From the cell containing the given text, extract its center point as (X, Y) coordinate. 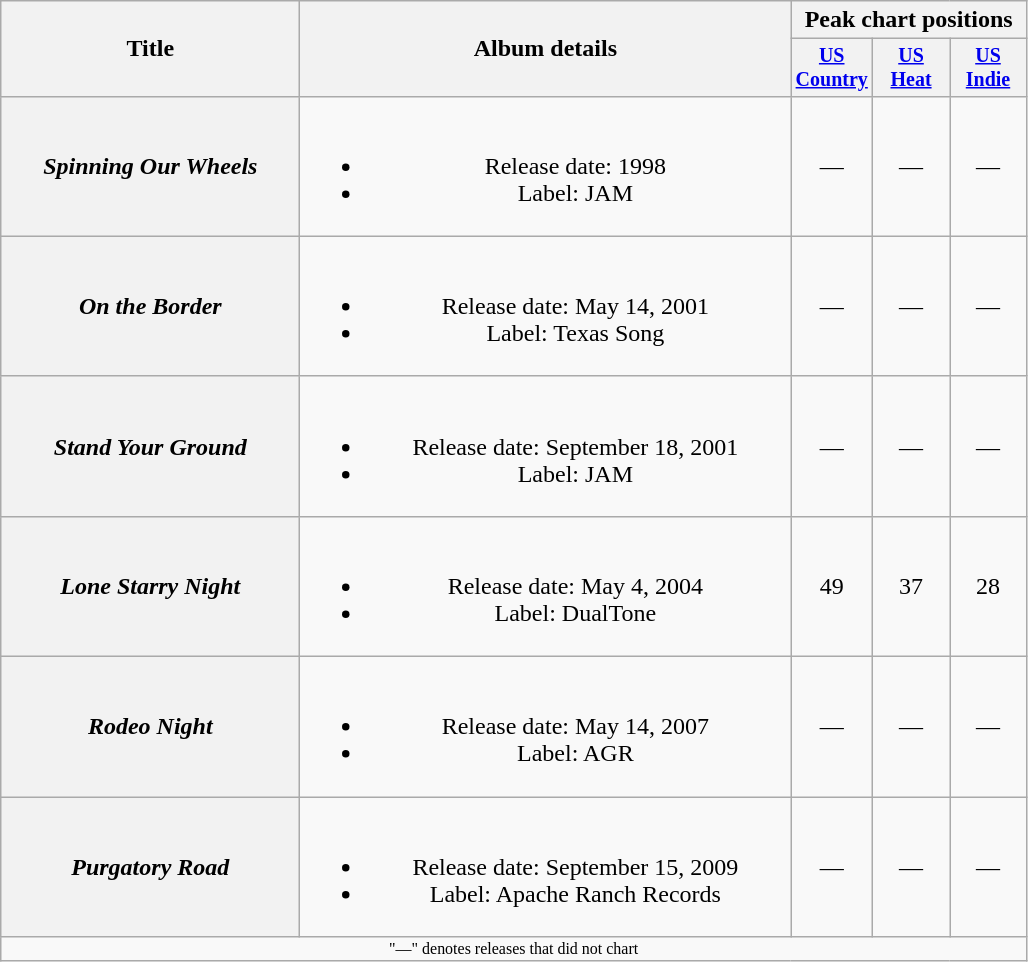
49 (832, 586)
"—" denotes releases that did not chart (514, 949)
Purgatory Road (150, 867)
US Indie (988, 68)
Stand Your Ground (150, 446)
Release date: September 15, 2009Label: Apache Ranch Records (546, 867)
US Country (832, 68)
Album details (546, 49)
On the Border (150, 306)
Release date: September 18, 2001Label: JAM (546, 446)
Release date: May 14, 2001Label: Texas Song (546, 306)
Release date: May 14, 2007Label: AGR (546, 727)
Spinning Our Wheels (150, 166)
Rodeo Night (150, 727)
28 (988, 586)
Peak chart positions (909, 20)
Release date: 1998Label: JAM (546, 166)
Lone Starry Night (150, 586)
US Heat (912, 68)
37 (912, 586)
Release date: May 4, 2004Label: DualTone (546, 586)
Title (150, 49)
